Find where the given text appears and provide that cell's center as [x, y] coordinate. 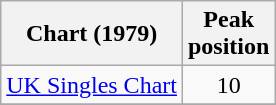
Peakposition [228, 34]
UK Singles Chart [92, 85]
Chart (1979) [92, 34]
10 [228, 85]
